Provide the [x, y] coordinate of the cell's center where the given text is located.  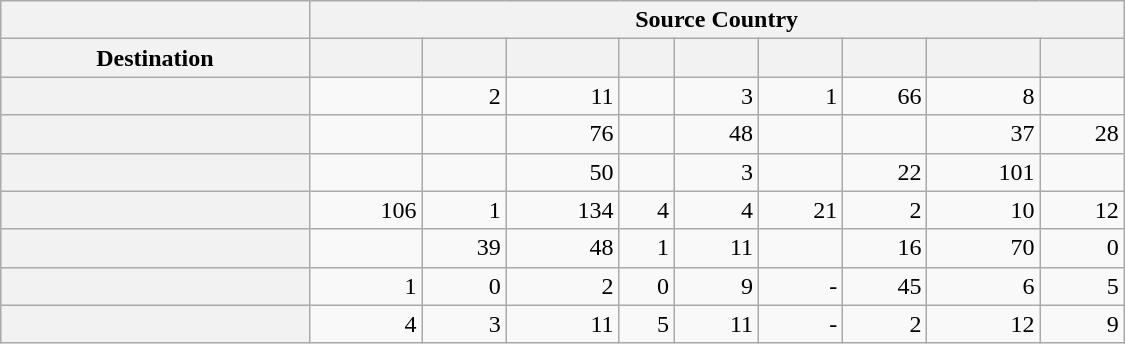
16 [885, 248]
101 [984, 172]
50 [562, 172]
10 [984, 210]
21 [801, 210]
28 [1082, 134]
134 [562, 210]
66 [885, 96]
45 [885, 286]
6 [984, 286]
76 [562, 134]
22 [885, 172]
Source Country [716, 20]
37 [984, 134]
106 [366, 210]
70 [984, 248]
Destination [155, 58]
8 [984, 96]
39 [464, 248]
